Find where the given text appears and provide that cell's center as (X, Y) coordinate. 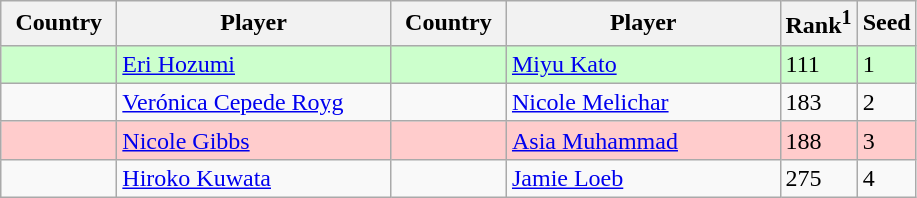
275 (818, 178)
3 (886, 140)
Nicole Melichar (643, 102)
4 (886, 178)
Nicole Gibbs (254, 140)
Eri Hozumi (254, 64)
Jamie Loeb (643, 178)
1 (886, 64)
Verónica Cepede Royg (254, 102)
2 (886, 102)
Hiroko Kuwata (254, 178)
111 (818, 64)
183 (818, 102)
Seed (886, 24)
Miyu Kato (643, 64)
188 (818, 140)
Asia Muhammad (643, 140)
Rank1 (818, 24)
